Capture the cell that displays the provided text and extract its [x, y] central coordinate. 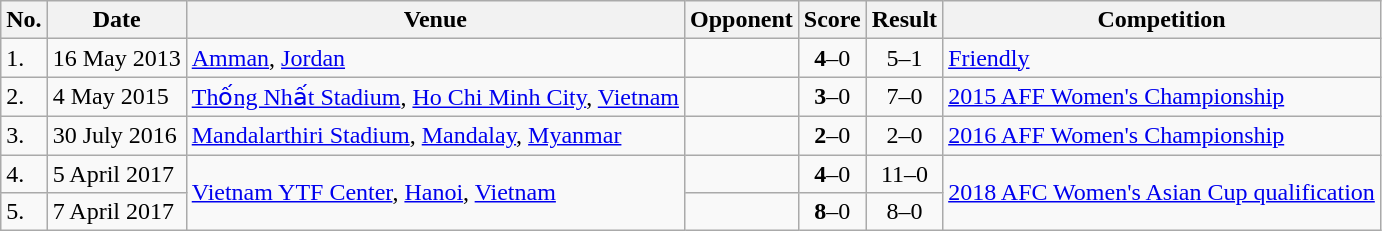
Opponent [742, 20]
16 May 2013 [116, 58]
11–0 [904, 173]
Friendly [1162, 58]
Competition [1162, 20]
Amman, Jordan [435, 58]
Vietnam YTF Center, Hanoi, Vietnam [435, 192]
Date [116, 20]
30 July 2016 [116, 135]
Thống Nhất Stadium, Ho Chi Minh City, Vietnam [435, 97]
Venue [435, 20]
5–1 [904, 58]
2016 AFF Women's Championship [1162, 135]
3–0 [832, 97]
1. [24, 58]
5. [24, 212]
Mandalarthiri Stadium, Mandalay, Myanmar [435, 135]
2015 AFF Women's Championship [1162, 97]
Result [904, 20]
3. [24, 135]
No. [24, 20]
2. [24, 97]
5 April 2017 [116, 173]
2018 AFC Women's Asian Cup qualification [1162, 192]
4. [24, 173]
7–0 [904, 97]
4 May 2015 [116, 97]
Score [832, 20]
7 April 2017 [116, 212]
